Identify which cell holds the provided text, then report its (x, y) central coordinate. 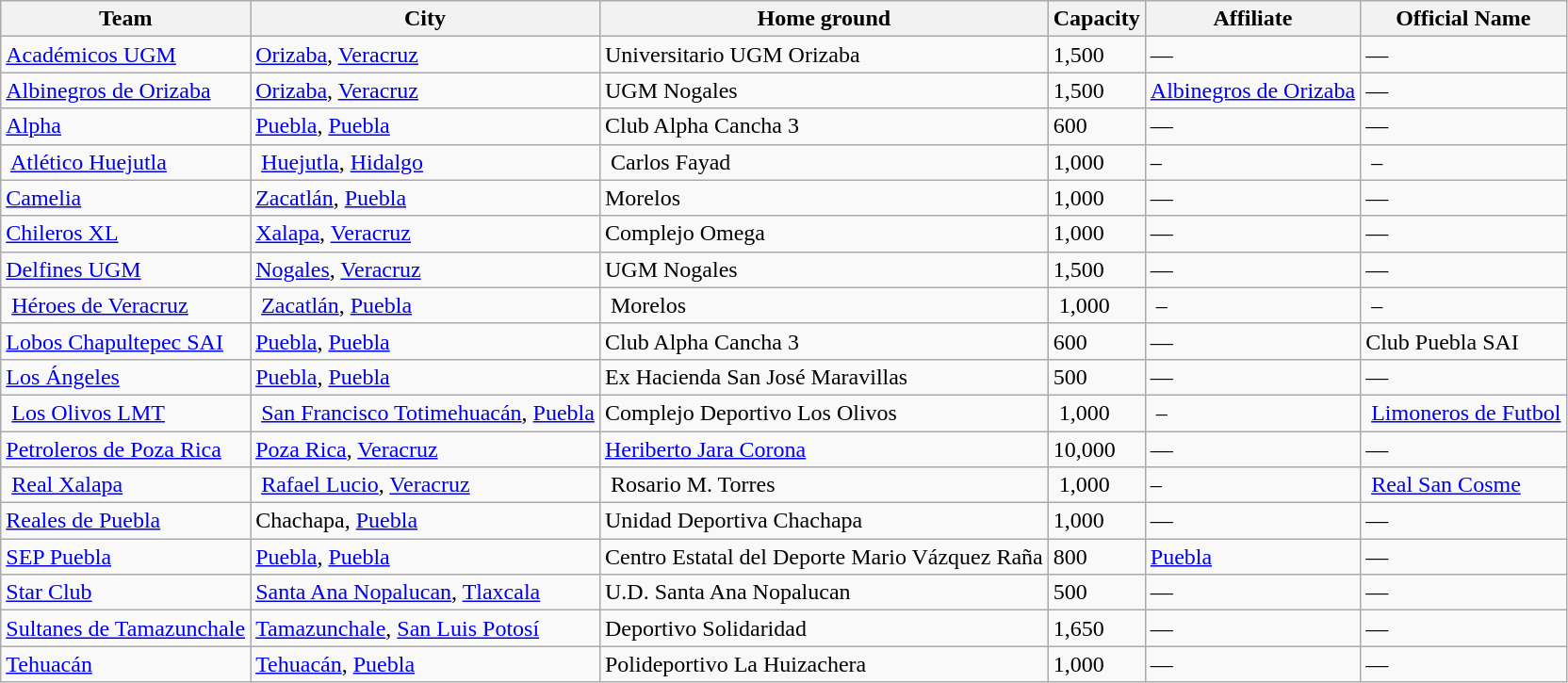
Affiliate (1252, 19)
Nogales, Veracruz (426, 269)
Heriberto Jara Corona (824, 449)
Centro Estatal del Deporte Mario Vázquez Raña (824, 557)
Atlético Huejutla (126, 162)
Héroes de Veracruz (126, 305)
Camelia (126, 198)
Poza Rica, Veracruz (426, 449)
Official Name (1463, 19)
Alpha (126, 126)
SEP Puebla (126, 557)
Sultanes de Tamazunchale (126, 628)
Universitario UGM Orizaba (824, 55)
City (426, 19)
1,650 (1097, 628)
San Francisco Totimehuacán, Puebla (426, 413)
Capacity (1097, 19)
Petroleros de Poza Rica (126, 449)
Polideportivo La Huizachera (824, 664)
Los Ángeles (126, 377)
Chileros XL (126, 234)
10,000 (1097, 449)
Reales de Puebla (126, 521)
Tehuacán (126, 664)
Team (126, 19)
Delfines UGM (126, 269)
Tehuacán, Puebla (426, 664)
Limoneros de Futbol (1463, 413)
800 (1097, 557)
Puebla (1252, 557)
Real San Cosme (1463, 485)
Deportivo Solidaridad (824, 628)
Los Olivos LMT (126, 413)
Rosario M. Torres (824, 485)
Santa Ana Nopalucan, Tlaxcala (426, 593)
Carlos Fayad (824, 162)
Xalapa, Veracruz (426, 234)
Real Xalapa (126, 485)
U.D. Santa Ana Nopalucan (824, 593)
Rafael Lucio, Veracruz (426, 485)
Huejutla, Hidalgo (426, 162)
Club Puebla SAI (1463, 341)
Home ground (824, 19)
Lobos Chapultepec SAI (126, 341)
Chachapa, Puebla (426, 521)
Tamazunchale, San Luis Potosí (426, 628)
Académicos UGM (126, 55)
Complejo Deportivo Los Olivos (824, 413)
Unidad Deportiva Chachapa (824, 521)
Complejo Omega (824, 234)
Ex Hacienda San José Maravillas (824, 377)
Star Club (126, 593)
